Capture the cell that displays the provided text and extract its (X, Y) central coordinate. 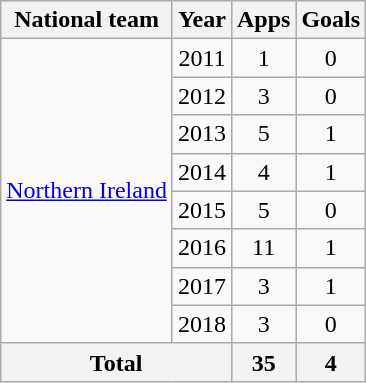
Northern Ireland (87, 191)
2011 (202, 58)
35 (263, 362)
Year (202, 20)
11 (263, 248)
2015 (202, 210)
2012 (202, 96)
2018 (202, 324)
Goals (331, 20)
2013 (202, 134)
2017 (202, 286)
National team (87, 20)
2014 (202, 172)
2016 (202, 248)
Apps (263, 20)
Total (116, 362)
